Extract the [x, y] coordinate from the center of the cell holding the provided text.  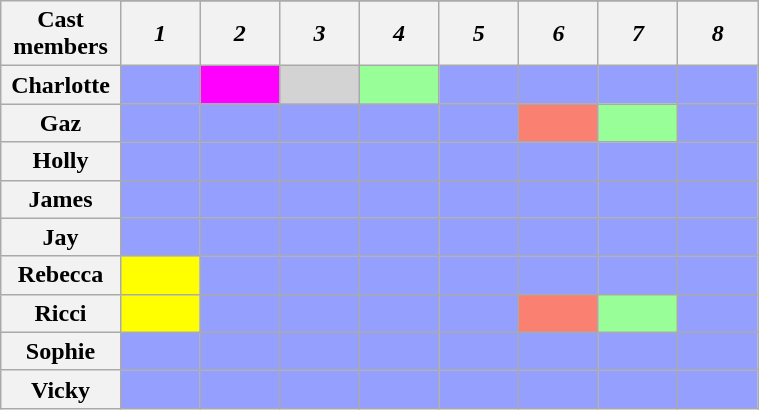
Jay [61, 237]
Vicky [61, 389]
Rebecca [61, 275]
4 [399, 34]
1 [160, 34]
Cast members [61, 34]
Sophie [61, 351]
Gaz [61, 123]
Charlotte [61, 85]
2 [240, 34]
3 [320, 34]
7 [638, 34]
6 [559, 34]
5 [479, 34]
James [61, 199]
8 [718, 34]
Ricci [61, 313]
Holly [61, 161]
